Search for the cell housing the specified text and yield its (X, Y) center coordinate. 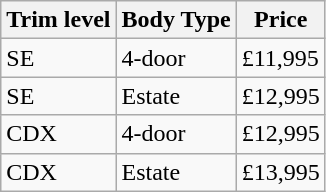
£13,995 (280, 172)
£11,995 (280, 58)
Price (280, 20)
Trim level (58, 20)
Body Type (176, 20)
